Determine the [X, Y] coordinate at the center of the cell enclosing the given text.  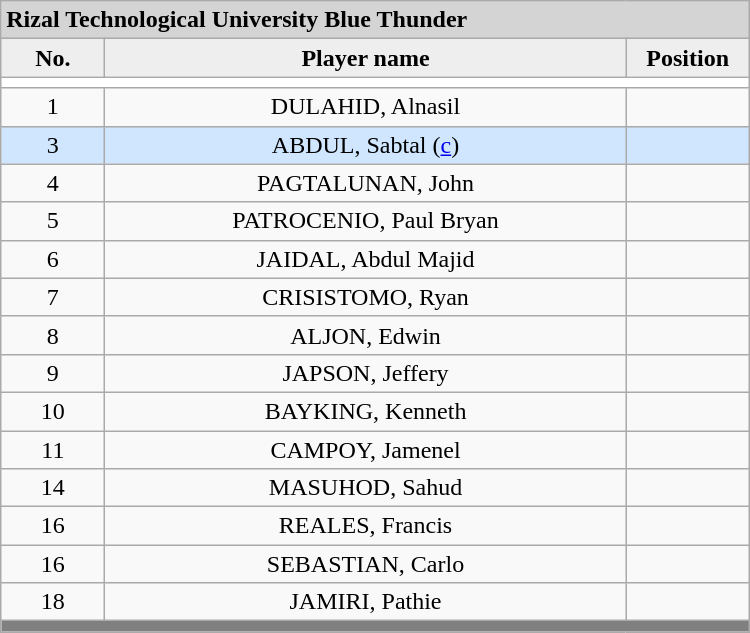
Player name [366, 58]
No. [53, 58]
Position [688, 58]
4 [53, 183]
5 [53, 221]
REALES, Francis [366, 526]
8 [53, 335]
SEBASTIAN, Carlo [366, 564]
JAMIRI, Pathie [366, 602]
3 [53, 145]
9 [53, 373]
ALJON, Edwin [366, 335]
CRISISTOMO, Ryan [366, 297]
PATROCENIO, Paul Bryan [366, 221]
6 [53, 259]
DULAHID, Alnasil [366, 107]
10 [53, 411]
Rizal Technological University Blue Thunder [375, 20]
ABDUL, Sabtal (c) [366, 145]
11 [53, 449]
BAYKING, Kenneth [366, 411]
CAMPOY, Jamenel [366, 449]
1 [53, 107]
18 [53, 602]
MASUHOD, Sahud [366, 488]
PAGTALUNAN, John [366, 183]
14 [53, 488]
JAPSON, Jeffery [366, 373]
JAIDAL, Abdul Majid [366, 259]
7 [53, 297]
